Extract the (X, Y) coordinate from the center of the cell holding the provided text.  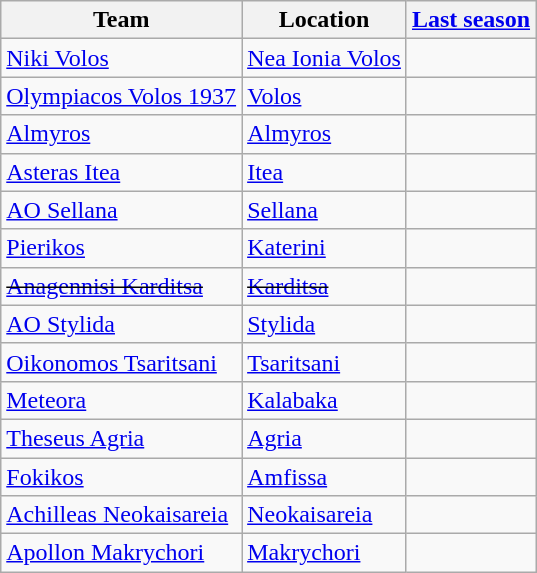
Pierikos (122, 248)
Achilleas Neokaisareia (122, 515)
AO Sellana (122, 210)
Kalabaka (324, 400)
Meteora (122, 400)
Nea Ionia Volos (324, 58)
Volos (324, 96)
Karditsa (324, 286)
Theseus Agria (122, 438)
Asteras Itea (122, 172)
Agria (324, 438)
Location (324, 20)
Stylida (324, 324)
Sellana (324, 210)
Fokikos (122, 477)
Itea (324, 172)
AO Stylida (122, 324)
Katerini (324, 248)
Niki Volos (122, 58)
Apollon Makrychori (122, 553)
Amfissa (324, 477)
Olympiacos Volos 1937 (122, 96)
Last season (470, 20)
Anagennisi Karditsa (122, 286)
Makrychori (324, 553)
Oikonomos Tsaritsani (122, 362)
Tsaritsani (324, 362)
Team (122, 20)
Neokaisareia (324, 515)
